Pinpoint the cell where the given text exists, returning its [x, y] midpoint coordinate. 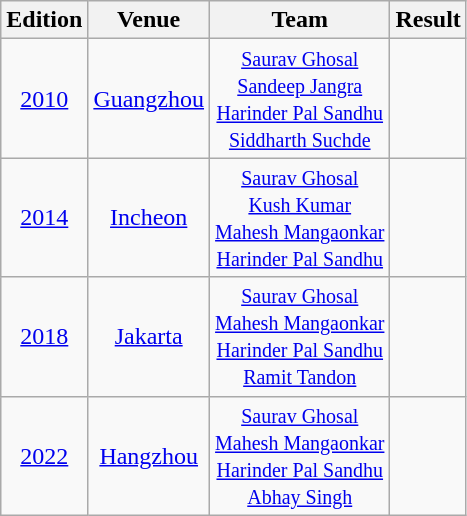
Saurav GhosalMahesh MangaonkarHarinder Pal SandhuAbhay Singh [300, 456]
2018 [44, 336]
Venue [149, 20]
Team [300, 20]
Hangzhou [149, 456]
Guangzhou [149, 98]
2014 [44, 218]
Saurav GhosalMahesh MangaonkarHarinder Pal SandhuRamit Tandon [300, 336]
Incheon [149, 218]
2010 [44, 98]
Result [428, 20]
2022 [44, 456]
Jakarta [149, 336]
Edition [44, 20]
Saurav GhosalSandeep JangraHarinder Pal SandhuSiddharth Suchde [300, 98]
Saurav GhosalKush KumarMahesh MangaonkarHarinder Pal Sandhu [300, 218]
